Pinpoint the cell where the given text exists, returning its [x, y] midpoint coordinate. 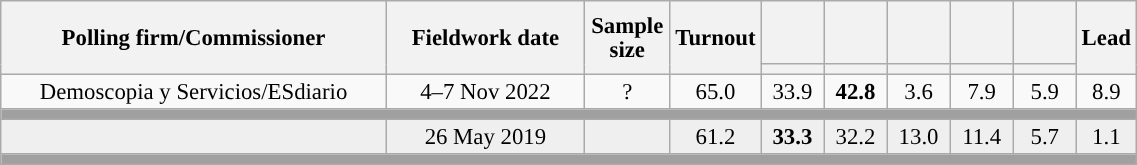
5.7 [1044, 138]
26 May 2019 [485, 138]
32.2 [856, 138]
1.1 [1106, 138]
5.9 [1044, 92]
7.9 [982, 92]
33.3 [792, 138]
? [627, 92]
Sample size [627, 38]
8.9 [1106, 92]
Turnout [716, 38]
11.4 [982, 138]
Lead [1106, 38]
33.9 [792, 92]
65.0 [716, 92]
42.8 [856, 92]
3.6 [918, 92]
Polling firm/Commissioner [194, 38]
61.2 [716, 138]
13.0 [918, 138]
4–7 Nov 2022 [485, 92]
Fieldwork date [485, 38]
Demoscopia y Servicios/ESdiario [194, 92]
